Extract the [x, y] coordinate from the center of the cell holding the provided text.  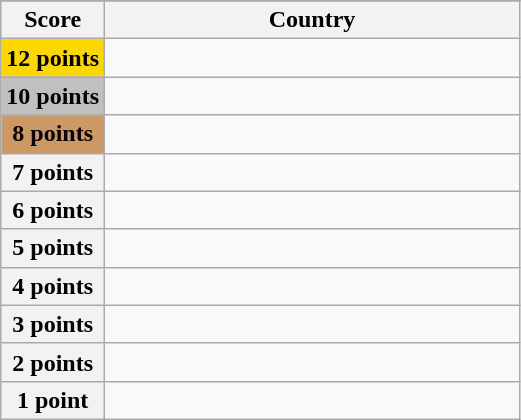
5 points [53, 248]
10 points [53, 96]
Country [312, 20]
6 points [53, 210]
1 point [53, 400]
7 points [53, 172]
12 points [53, 58]
2 points [53, 362]
Score [53, 20]
8 points [53, 134]
3 points [53, 324]
4 points [53, 286]
